Provide the (X, Y) coordinate of the cell's center where the given text is located.  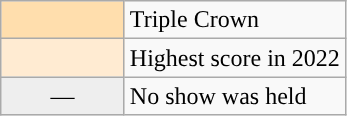
Triple Crown (234, 20)
— (63, 96)
Highest score in 2022 (234, 58)
No show was held (234, 96)
